Return (x, y) of the center of cell containing provided text 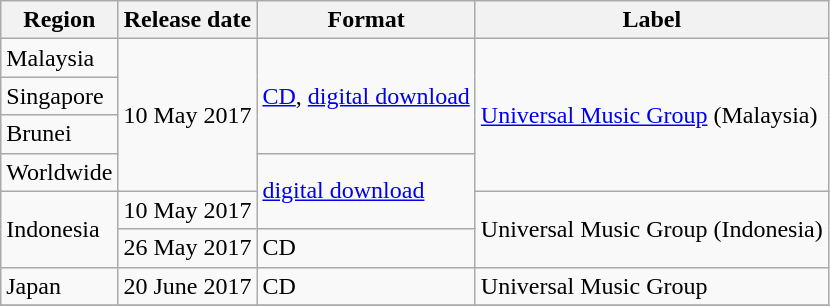
Label (652, 20)
Release date (188, 20)
20 June 2017 (188, 286)
CD, digital download (366, 96)
Universal Music Group (652, 286)
Universal Music Group (Indonesia) (652, 229)
Format (366, 20)
26 May 2017 (188, 248)
Indonesia (60, 229)
Worldwide (60, 172)
Universal Music Group (Malaysia) (652, 115)
Brunei (60, 134)
Malaysia (60, 58)
digital download (366, 191)
Singapore (60, 96)
Region (60, 20)
Japan (60, 286)
